Return the (x, y) coordinate for the center point of the cell that contains the specified text.  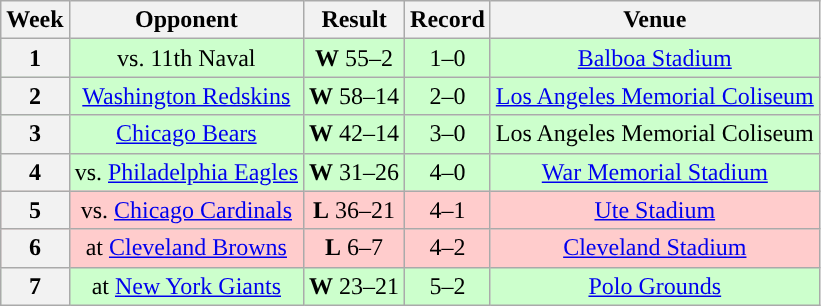
Opponent (186, 20)
7 (35, 286)
4–2 (448, 248)
L 36–21 (354, 210)
vs. Chicago Cardinals (186, 210)
W 42–14 (354, 134)
3–0 (448, 134)
W 55–2 (354, 58)
Cleveland Stadium (654, 248)
Chicago Bears (186, 134)
3 (35, 134)
W 23–21 (354, 286)
4–0 (448, 172)
vs. 11th Naval (186, 58)
Washington Redskins (186, 96)
L 6–7 (354, 248)
2–0 (448, 96)
at Cleveland Browns (186, 248)
W 31–26 (354, 172)
1–0 (448, 58)
vs. Philadelphia Eagles (186, 172)
at New York Giants (186, 286)
Ute Stadium (654, 210)
Result (354, 20)
Record (448, 20)
2 (35, 96)
Week (35, 20)
1 (35, 58)
4–1 (448, 210)
Polo Grounds (654, 286)
Venue (654, 20)
Balboa Stadium (654, 58)
6 (35, 248)
5–2 (448, 286)
W 58–14 (354, 96)
5 (35, 210)
War Memorial Stadium (654, 172)
4 (35, 172)
